From the cell containing the given text, extract its center point as (x, y) coordinate. 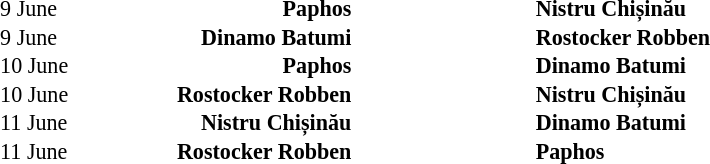
Nistru Chișinău (232, 123)
Paphos (232, 66)
Dinamo Batumi (232, 38)
Rostocker Robben (232, 94)
